Capture the cell that displays the provided text and extract its (X, Y) central coordinate. 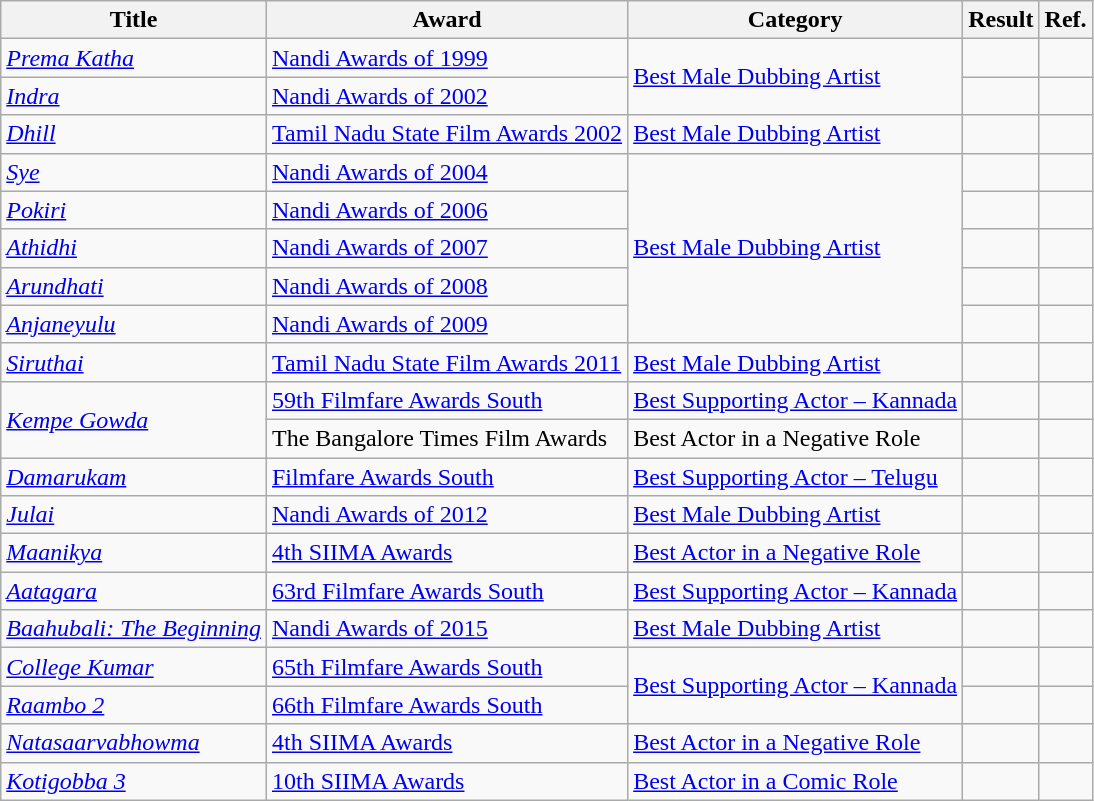
Nandi Awards of 2009 (446, 324)
Tamil Nadu State Film Awards 2011 (446, 362)
Sye (134, 172)
Nandi Awards of 1999 (446, 58)
Siruthai (134, 362)
Prema Katha (134, 58)
Best Supporting Actor – Telugu (796, 477)
10th SIIMA Awards (446, 781)
Title (134, 20)
Award (446, 20)
Anjaneyulu (134, 324)
Nandi Awards of 2006 (446, 210)
Raambo 2 (134, 705)
Nandi Awards of 2012 (446, 515)
65th Filmfare Awards South (446, 667)
66th Filmfare Awards South (446, 705)
Best Actor in a Comic Role (796, 781)
Athidhi (134, 248)
Ref. (1066, 20)
Aatagara (134, 591)
Kotigobba 3 (134, 781)
Baahubali: The Beginning (134, 629)
Nandi Awards of 2008 (446, 286)
Maanikya (134, 553)
Nandi Awards of 2015 (446, 629)
59th Filmfare Awards South (446, 400)
Nandi Awards of 2002 (446, 96)
Nandi Awards of 2004 (446, 172)
Indra (134, 96)
Natasaarvabhowma (134, 743)
Nandi Awards of 2007 (446, 248)
Category (796, 20)
63rd Filmfare Awards South (446, 591)
Result (1001, 20)
Tamil Nadu State Film Awards 2002 (446, 134)
Julai (134, 515)
The Bangalore Times Film Awards (446, 438)
Pokiri (134, 210)
Arundhati (134, 286)
College Kumar (134, 667)
Filmfare Awards South (446, 477)
Kempe Gowda (134, 419)
Dhill (134, 134)
Damarukam (134, 477)
